Provide the (X, Y) coordinate of the cell's center where the given text is located.  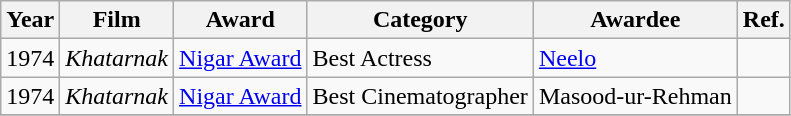
Awardee (635, 20)
Masood-ur-Rehman (635, 96)
Best Cinematographer (420, 96)
Film (117, 20)
Neelo (635, 58)
Year (30, 20)
Best Actress (420, 58)
Award (241, 20)
Category (420, 20)
Ref. (764, 20)
